Locate the cell with the specified text and output its [X, Y] center coordinate. 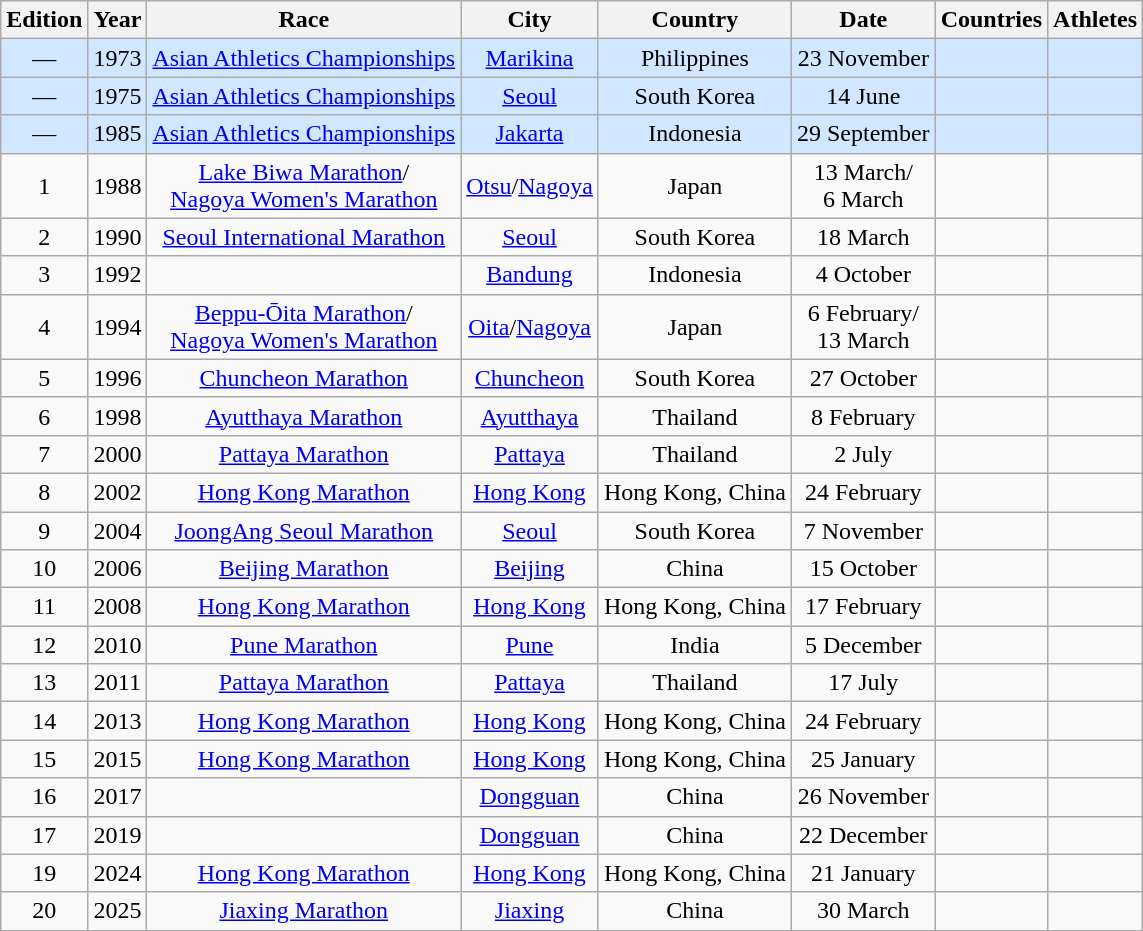
8 February [863, 416]
Ayutthaya [530, 416]
15 [44, 759]
1 [44, 186]
2025 [118, 911]
Ayutthaya Marathon [304, 416]
11 [44, 607]
23 November [863, 58]
1988 [118, 186]
6 [44, 416]
2004 [118, 531]
17 [44, 835]
16 [44, 797]
7 [44, 454]
2006 [118, 569]
Beijing [530, 569]
Otsu/Nagoya [530, 186]
Pune Marathon [304, 645]
1975 [118, 96]
2000 [118, 454]
20 [44, 911]
Pune [530, 645]
10 [44, 569]
2 July [863, 454]
5 December [863, 645]
30 March [863, 911]
1990 [118, 237]
Philippines [694, 58]
7 November [863, 531]
1994 [118, 326]
Chuncheon Marathon [304, 378]
Beppu-Ōita Marathon/Nagoya Women's Marathon [304, 326]
6 February/13 March [863, 326]
Countries [991, 20]
Beijing Marathon [304, 569]
Country [694, 20]
22 December [863, 835]
4 October [863, 275]
5 [44, 378]
Jakarta [530, 134]
Edition [44, 20]
Race [304, 20]
1998 [118, 416]
2010 [118, 645]
13 March/6 March [863, 186]
Jiaxing Marathon [304, 911]
2008 [118, 607]
17 July [863, 683]
3 [44, 275]
2002 [118, 492]
Bandung [530, 275]
25 January [863, 759]
Jiaxing [530, 911]
29 September [863, 134]
14 [44, 721]
9 [44, 531]
2013 [118, 721]
JoongAng Seoul Marathon [304, 531]
15 October [863, 569]
13 [44, 683]
4 [44, 326]
City [530, 20]
2019 [118, 835]
Seoul International Marathon [304, 237]
Date [863, 20]
2017 [118, 797]
Marikina [530, 58]
27 October [863, 378]
8 [44, 492]
18 March [863, 237]
1992 [118, 275]
21 January [863, 873]
1985 [118, 134]
Athletes [1096, 20]
2011 [118, 683]
Oita/Nagoya [530, 326]
Chuncheon [530, 378]
26 November [863, 797]
1996 [118, 378]
Year [118, 20]
2015 [118, 759]
14 June [863, 96]
1973 [118, 58]
Lake Biwa Marathon/Nagoya Women's Marathon [304, 186]
12 [44, 645]
2 [44, 237]
17 February [863, 607]
India [694, 645]
2024 [118, 873]
19 [44, 873]
